Identify which cell holds the provided text, then report its [X, Y] central coordinate. 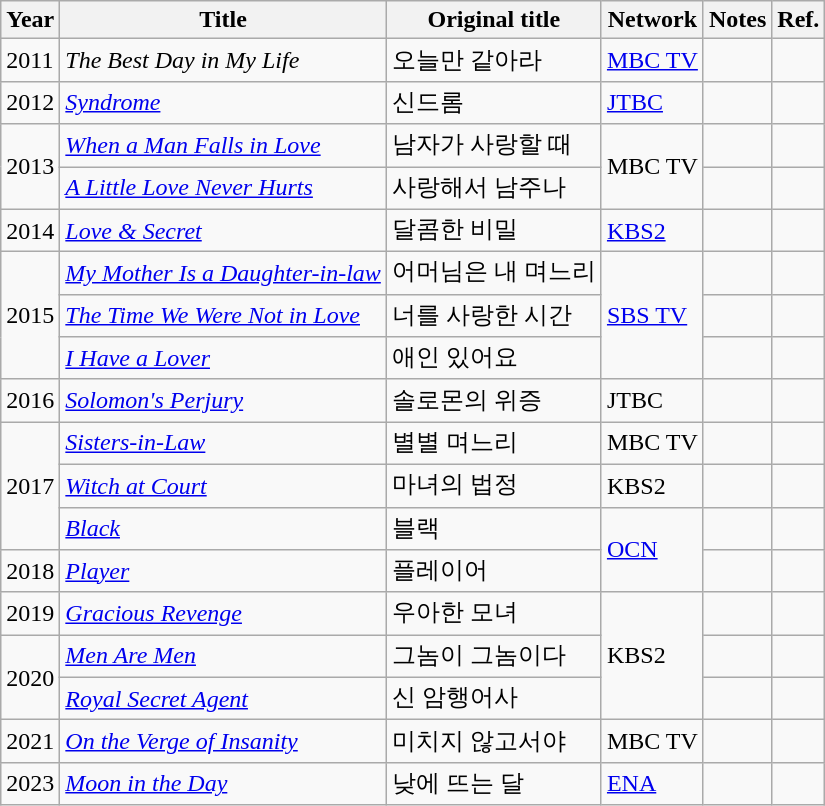
SBS TV [652, 316]
Title [224, 20]
The Best Day in My Life [224, 60]
2020 [30, 678]
신드롬 [494, 102]
솔로몬의 위증 [494, 400]
My Mother Is a Daughter-in-law [224, 274]
2021 [30, 742]
어머님은 내 며느리 [494, 274]
Witch at Court [224, 486]
플레이어 [494, 572]
2023 [30, 784]
Gracious Revenge [224, 614]
사랑해서 남주나 [494, 188]
ENA [652, 784]
블랙 [494, 528]
Solomon's Perjury [224, 400]
달콤한 비밀 [494, 230]
Ref. [798, 20]
Player [224, 572]
너를 사랑한 시간 [494, 316]
2019 [30, 614]
낮에 뜨는 달 [494, 784]
2015 [30, 316]
Original title [494, 20]
남자가 사랑할 때 [494, 146]
별별 며느리 [494, 444]
2016 [30, 400]
I Have a Lover [224, 358]
Royal Secret Agent [224, 698]
애인 있어요 [494, 358]
2012 [30, 102]
2013 [30, 166]
신 암행어사 [494, 698]
오늘만 같아라 [494, 60]
Moon in the Day [224, 784]
2017 [30, 486]
그놈이 그놈이다 [494, 656]
Love & Secret [224, 230]
Year [30, 20]
Sisters-in-Law [224, 444]
Network [652, 20]
On the Verge of Insanity [224, 742]
우아한 모녀 [494, 614]
Notes [737, 20]
Syndrome [224, 102]
When a Man Falls in Love [224, 146]
A Little Love Never Hurts [224, 188]
Black [224, 528]
The Time We Were Not in Love [224, 316]
2011 [30, 60]
OCN [652, 550]
Men Are Men [224, 656]
2014 [30, 230]
2018 [30, 572]
마녀의 법정 [494, 486]
미치지 않고서야 [494, 742]
